Locate the cell with the specified text and output its [X, Y] center coordinate. 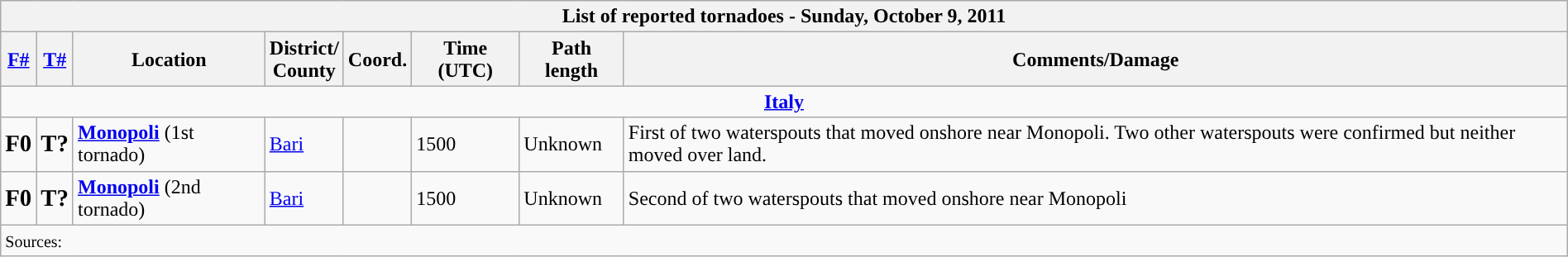
Location [169, 59]
Sources: [784, 240]
Monopoli (2nd tornado) [169, 198]
District/County [304, 59]
T# [55, 59]
Comments/Damage [1095, 59]
Monopoli (1st tornado) [169, 144]
Coord. [377, 59]
Path length [571, 59]
Italy [784, 102]
Time (UTC) [466, 59]
First of two waterspouts that moved onshore near Monopoli. Two other waterspouts were confirmed but neither moved over land. [1095, 144]
Second of two waterspouts that moved onshore near Monopoli [1095, 198]
List of reported tornadoes - Sunday, October 9, 2011 [784, 17]
F# [18, 59]
